Return (x, y) of the center of cell containing provided text 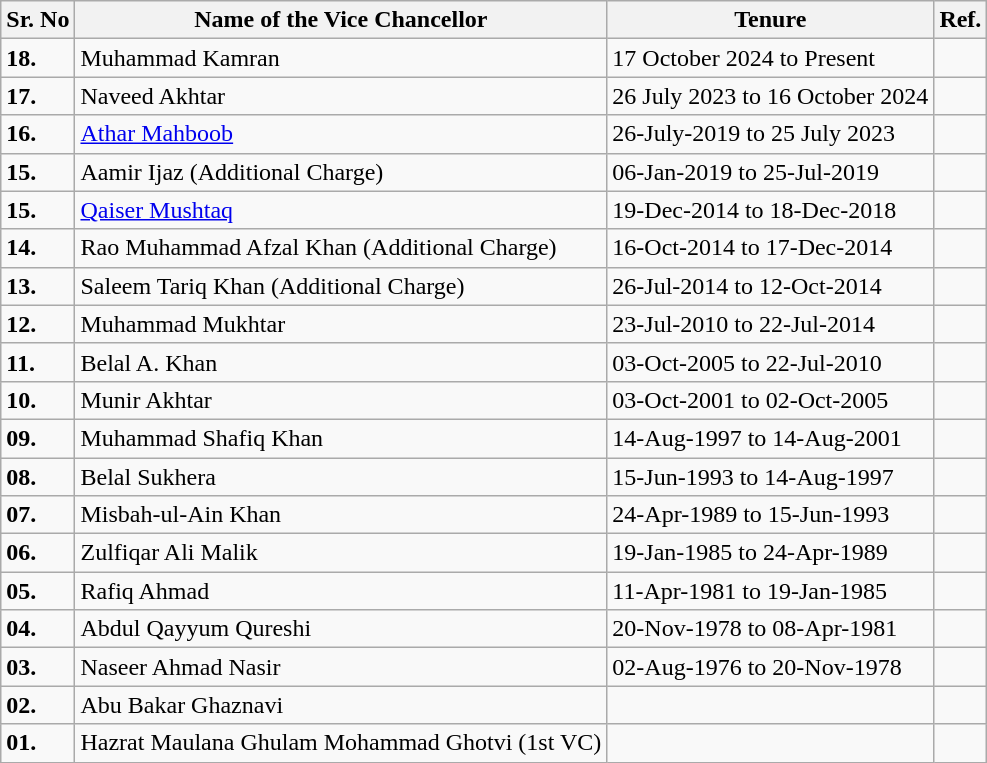
Saleem Tariq Khan (Additional Charge) (341, 286)
Zulfiqar Ali Malik (341, 553)
Belal Sukhera (341, 477)
Qaiser Mushtaq (341, 210)
11. (38, 362)
06-Jan-2019 to 25-Jul-2019 (770, 172)
13. (38, 286)
03-Oct-2005 to 22-Jul-2010 (770, 362)
19-Jan-1985 to 24-Apr-1989 (770, 553)
Muhammad Shafiq Khan (341, 438)
26-Jul-2014 to 12-Oct-2014 (770, 286)
Abdul Qayyum Qureshi (341, 629)
05. (38, 591)
Naveed Akhtar (341, 96)
24-Apr-1989 to 15-Jun-1993 (770, 515)
09. (38, 438)
03-Oct-2001 to 02-Oct-2005 (770, 400)
14-Aug-1997 to 14-Aug-2001 (770, 438)
17. (38, 96)
Munir Akhtar (341, 400)
17 October 2024 to Present (770, 58)
01. (38, 743)
06. (38, 553)
Rafiq Ahmad (341, 591)
Belal A. Khan (341, 362)
16. (38, 134)
Hazrat Maulana Ghulam Mohammad Ghotvi (1st VC) (341, 743)
Misbah-ul-Ain Khan (341, 515)
26-July-2019 to 25 July 2023 (770, 134)
Ref. (960, 20)
16-Oct-2014 to 17-Dec-2014 (770, 248)
11-Apr-1981 to 19-Jan-1985 (770, 591)
12. (38, 324)
Tenure (770, 20)
Aamir Ijaz (Additional Charge) (341, 172)
Abu Bakar Ghaznavi (341, 705)
19-Dec-2014 to 18-Dec-2018 (770, 210)
Rao Muhammad Afzal Khan (Additional Charge) (341, 248)
02-Aug-1976 to 20-Nov-1978 (770, 667)
07. (38, 515)
18. (38, 58)
Athar Mahboob (341, 134)
10. (38, 400)
Sr. No (38, 20)
08. (38, 477)
Naseer Ahmad Nasir (341, 667)
Muhammad Mukhtar (341, 324)
23-Jul-2010 to 22-Jul-2014 (770, 324)
15-Jun-1993 to 14-Aug-1997 (770, 477)
02. (38, 705)
26 July 2023 to 16 October 2024 (770, 96)
Muhammad Kamran (341, 58)
Name of the Vice Chancellor (341, 20)
03. (38, 667)
04. (38, 629)
14. (38, 248)
20-Nov-1978 to 08-Apr-1981 (770, 629)
